Detect which cell encompasses the target text, then output its (X, Y) center coordinate. 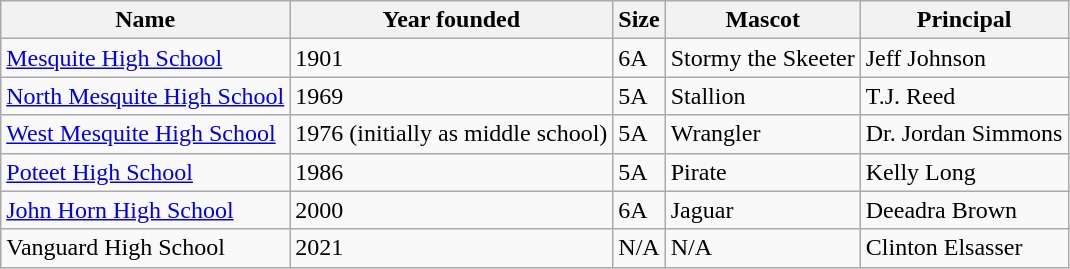
Stormy the Skeeter (762, 58)
Deeadra Brown (964, 210)
Mesquite High School (146, 58)
Vanguard High School (146, 248)
Wrangler (762, 134)
1969 (452, 96)
Principal (964, 20)
Jeff Johnson (964, 58)
Mascot (762, 20)
Name (146, 20)
2021 (452, 248)
Kelly Long (964, 172)
Size (639, 20)
1901 (452, 58)
West Mesquite High School (146, 134)
John Horn High School (146, 210)
2000 (452, 210)
Pirate (762, 172)
1986 (452, 172)
Stallion (762, 96)
Dr. Jordan Simmons (964, 134)
1976 (initially as middle school) (452, 134)
Jaguar (762, 210)
T.J. Reed (964, 96)
Year founded (452, 20)
Poteet High School (146, 172)
Clinton Elsasser (964, 248)
North Mesquite High School (146, 96)
